Pinpoint the cell where the given text exists, returning its (x, y) midpoint coordinate. 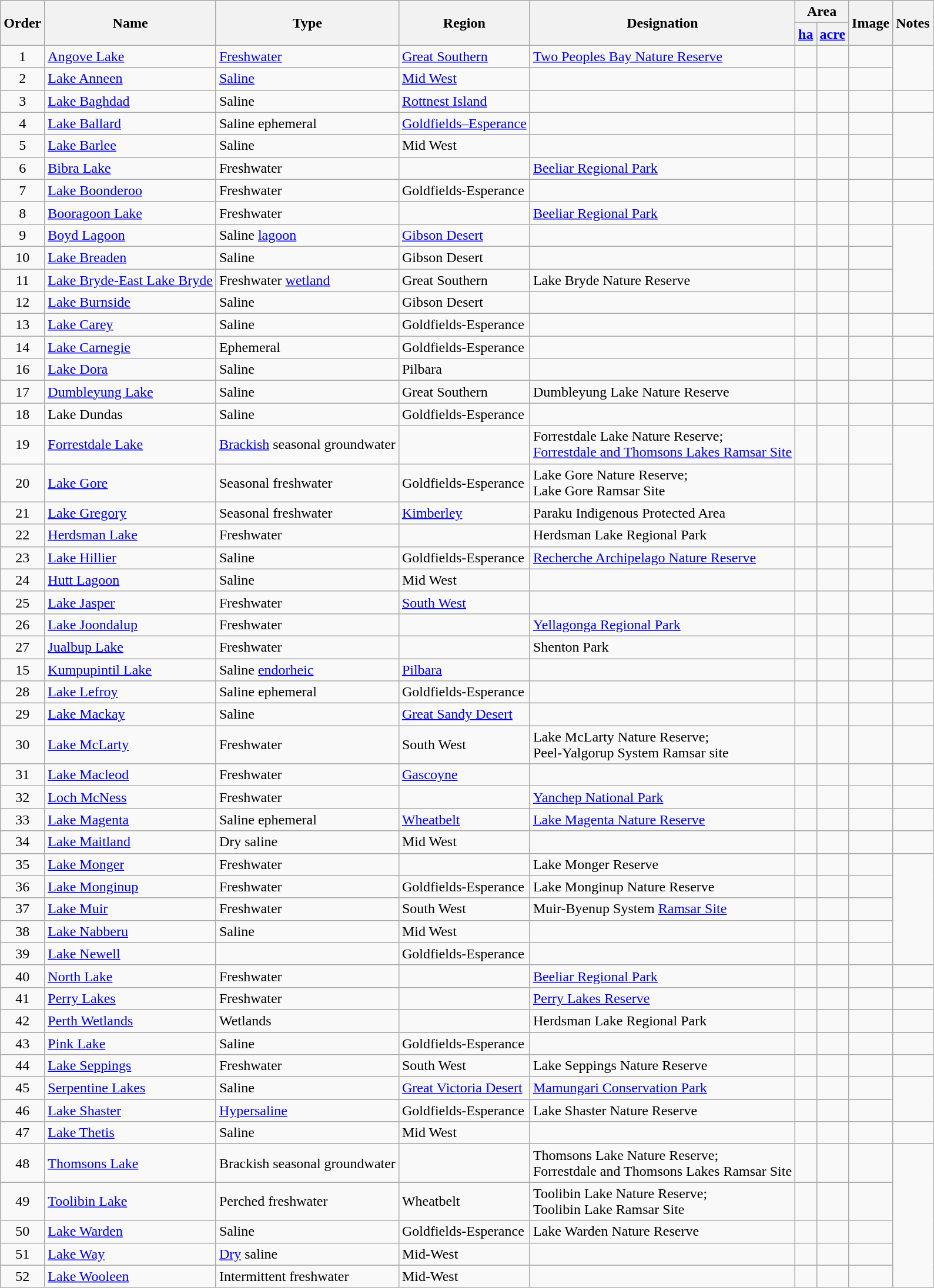
45 (22, 1088)
Intermittent freshwater (307, 1276)
Forrestdale Lake Nature Reserve;Forrestdale and Thomsons Lakes Ramsar Site (662, 444)
Order (22, 23)
Dumbleyung Lake (130, 392)
Lake Monginup (130, 887)
Wetlands (307, 1021)
Serpentine Lakes (130, 1088)
Lake Macleod (130, 775)
Lake Burnside (130, 303)
Yellagonga Regional Park (662, 625)
15 (22, 669)
Lake Mackay (130, 715)
Lake Carey (130, 325)
Perry Lakes Reserve (662, 998)
Thomsons Lake (130, 1163)
Lake McLarty Nature Reserve;Peel-Yalgorup System Ramsar site (662, 745)
ha (806, 34)
46 (22, 1111)
Thomsons Lake Nature Reserve;Forrestdale and Thomsons Lakes Ramsar Site (662, 1163)
23 (22, 558)
Lake Bryde Nature Reserve (662, 280)
Lake Maitland (130, 842)
Toolibin Lake Nature Reserve;Toolibin Lake Ramsar Site (662, 1201)
17 (22, 392)
Freshwater wetland (307, 280)
Lake Magenta Nature Reserve (662, 820)
12 (22, 303)
35 (22, 864)
Boyd Lagoon (130, 235)
1 (22, 56)
Lake Newell (130, 954)
Image (871, 23)
Lake Dundas (130, 414)
Hypersaline (307, 1111)
Lake Monginup Nature Reserve (662, 887)
Lake Gregory (130, 513)
Great Victoria Desert (464, 1088)
Lake Wooleen (130, 1276)
Rottnest Island (464, 101)
41 (22, 998)
37 (22, 909)
5 (22, 146)
7 (22, 190)
3 (22, 101)
Kumpupintil Lake (130, 669)
10 (22, 257)
32 (22, 797)
25 (22, 602)
33 (22, 820)
Muir-Byenup System Ramsar Site (662, 909)
Lake Baghdad (130, 101)
Perched freshwater (307, 1201)
Region (464, 23)
Lake Bryde-East Lake Bryde (130, 280)
Lake Warden (130, 1232)
Toolibin Lake (130, 1201)
North Lake (130, 976)
6 (22, 168)
21 (22, 513)
Kimberley (464, 513)
Lake McLarty (130, 745)
Yanchep National Park (662, 797)
Lake Magenta (130, 820)
Bibra Lake (130, 168)
34 (22, 842)
50 (22, 1232)
Herdsman Lake (130, 535)
Lake Jasper (130, 602)
Jualbup Lake (130, 647)
9 (22, 235)
Name (130, 23)
27 (22, 647)
48 (22, 1163)
Lake Way (130, 1254)
Ephemeral (307, 347)
Lake Thetis (130, 1133)
24 (22, 580)
Lake Seppings Nature Reserve (662, 1066)
Great Sandy Desert (464, 715)
Lake Nabberu (130, 931)
14 (22, 347)
22 (22, 535)
13 (22, 325)
Two Peoples Bay Nature Reserve (662, 56)
Shenton Park (662, 647)
Perth Wetlands (130, 1021)
Paraku Indigenous Protected Area (662, 513)
acre (832, 34)
Gascoyne (464, 775)
26 (22, 625)
Lake Gore Nature Reserve;Lake Gore Ramsar Site (662, 483)
Saline endorheic (307, 669)
28 (22, 692)
Saline lagoon (307, 235)
8 (22, 213)
43 (22, 1043)
20 (22, 483)
30 (22, 745)
38 (22, 931)
19 (22, 444)
39 (22, 954)
42 (22, 1021)
Lake Muir (130, 909)
16 (22, 370)
Lake Warden Nature Reserve (662, 1232)
Lake Barlee (130, 146)
Lake Shaster (130, 1111)
Lake Seppings (130, 1066)
36 (22, 887)
Perry Lakes (130, 998)
44 (22, 1066)
Hutt Lagoon (130, 580)
Pink Lake (130, 1043)
Lake Ballard (130, 123)
11 (22, 280)
31 (22, 775)
Lake Breaden (130, 257)
Recherche Archipelago Nature Reserve (662, 558)
Type (307, 23)
Mamungari Conservation Park (662, 1088)
Dumbleyung Lake Nature Reserve (662, 392)
4 (22, 123)
2 (22, 79)
40 (22, 976)
Lake Dora (130, 370)
Forrestdale Lake (130, 444)
Lake Monger (130, 864)
29 (22, 715)
Notes (913, 23)
51 (22, 1254)
Loch McNess (130, 797)
Lake Shaster Nature Reserve (662, 1111)
Lake Hillier (130, 558)
Lake Monger Reserve (662, 864)
Lake Boonderoo (130, 190)
Lake Lefroy (130, 692)
Lake Gore (130, 483)
52 (22, 1276)
49 (22, 1201)
18 (22, 414)
Goldfields–Esperance (464, 123)
Designation (662, 23)
Area (822, 12)
Lake Carnegie (130, 347)
Booragoon Lake (130, 213)
47 (22, 1133)
Lake Anneen (130, 79)
Lake Joondalup (130, 625)
Angove Lake (130, 56)
